For the text-containing cell, return its midpoint in (x, y) coordinate format. 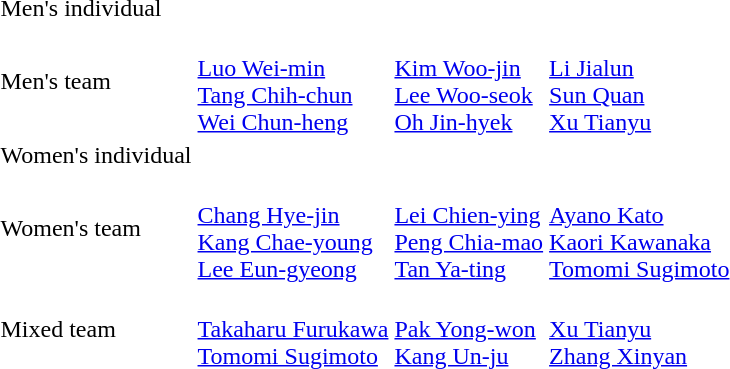
Luo Wei-minTang Chih-chunWei Chun-heng (293, 82)
Kim Woo-jinLee Woo-seokOh Jin-hyek (469, 82)
Chang Hye-jinKang Chae-youngLee Eun-gyeong (293, 228)
Lei Chien-yingPeng Chia-maoTan Ya-ting (469, 228)
